Return (x, y) of the center of cell containing provided text 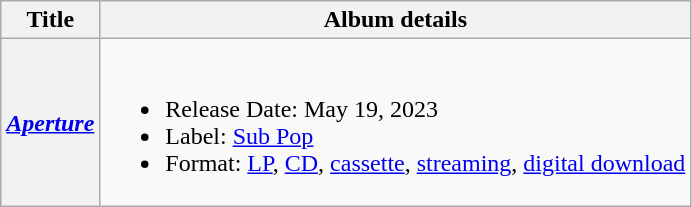
Title (50, 20)
Aperture (50, 122)
Release Date: May 19, 2023Label: Sub PopFormat: LP, CD, cassette, streaming, digital download (396, 122)
Album details (396, 20)
